Output the [x, y] coordinate of the center of the cell containing the given text.  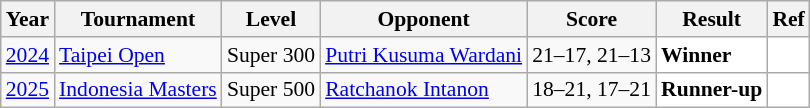
Indonesia Masters [138, 90]
Score [592, 19]
Ratchanok Intanon [424, 90]
Ref [788, 19]
Opponent [424, 19]
Year [28, 19]
2024 [28, 55]
Winner [712, 55]
Tournament [138, 19]
21–17, 21–13 [592, 55]
2025 [28, 90]
Putri Kusuma Wardani [424, 55]
Super 300 [271, 55]
Runner-up [712, 90]
18–21, 17–21 [592, 90]
Result [712, 19]
Level [271, 19]
Super 500 [271, 90]
Taipei Open [138, 55]
